Return the (x, y) coordinate for the center point of the cell that contains the specified text.  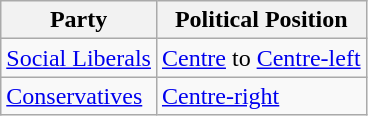
Centre-right (261, 96)
Centre to Centre-left (261, 58)
Conservatives (79, 96)
Political Position (261, 20)
Social Liberals (79, 58)
Party (79, 20)
